Determine the [x, y] coordinate at the center of the cell enclosing the given text.  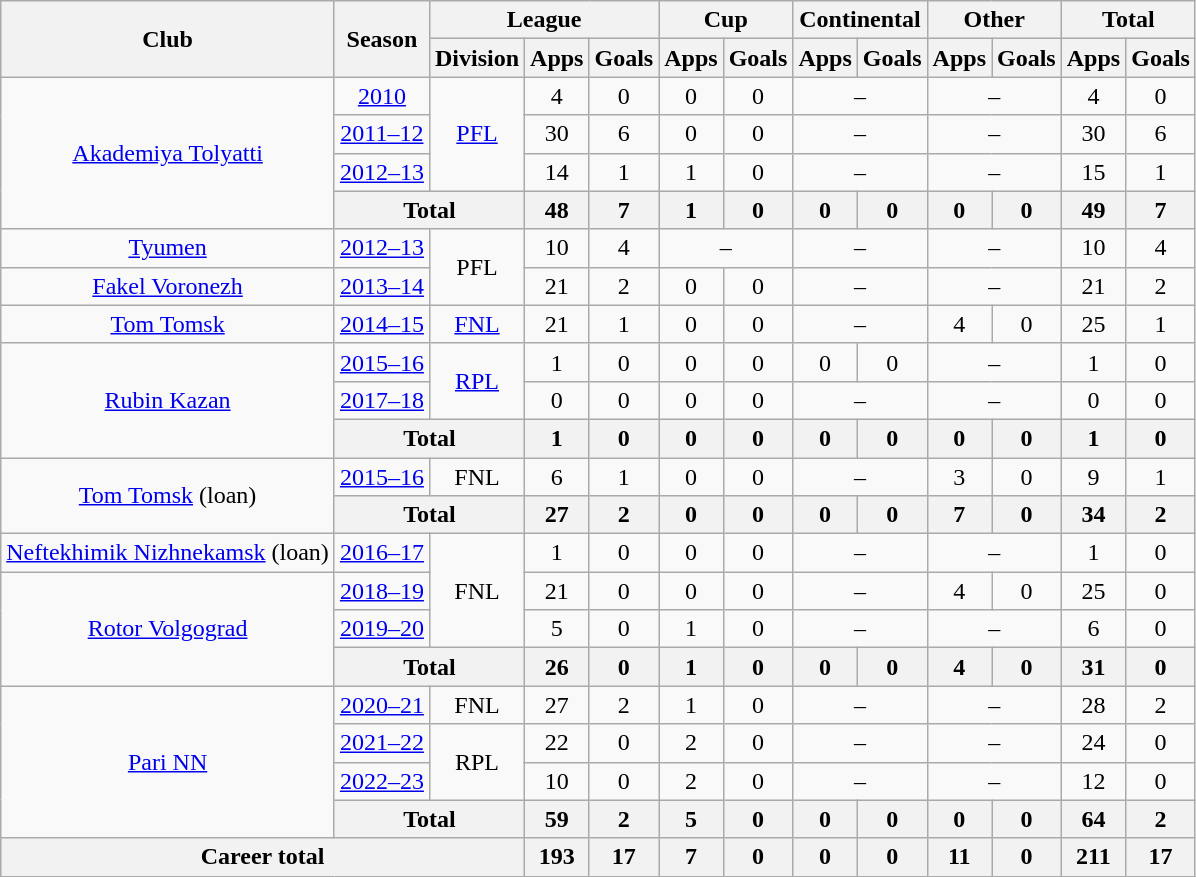
9 [1093, 477]
12 [1093, 781]
64 [1093, 819]
2017–18 [382, 400]
Continental [860, 20]
Rubin Kazan [168, 400]
Tom Tomsk (loan) [168, 496]
2020–21 [382, 705]
League [544, 20]
Pari NN [168, 762]
48 [557, 210]
2011–12 [382, 134]
Tyumen [168, 248]
11 [959, 857]
2010 [382, 96]
2016–17 [382, 553]
2019–20 [382, 629]
Other [994, 20]
Rotor Volgograd [168, 629]
193 [557, 857]
14 [557, 172]
Cup [726, 20]
Season [382, 39]
Akademiya Tolyatti [168, 153]
3 [959, 477]
28 [1093, 705]
34 [1093, 515]
2014–15 [382, 324]
15 [1093, 172]
31 [1093, 667]
Tom Tomsk [168, 324]
2013–14 [382, 286]
22 [557, 743]
2021–22 [382, 743]
59 [557, 819]
Club [168, 39]
26 [557, 667]
Neftekhimik Nizhnekamsk (loan) [168, 553]
24 [1093, 743]
2018–19 [382, 591]
2022–23 [382, 781]
Fakel Voronezh [168, 286]
Career total [263, 857]
Division [476, 58]
211 [1093, 857]
49 [1093, 210]
